Scan for the cell matching the given text and deliver its [x, y] coordinate at center. 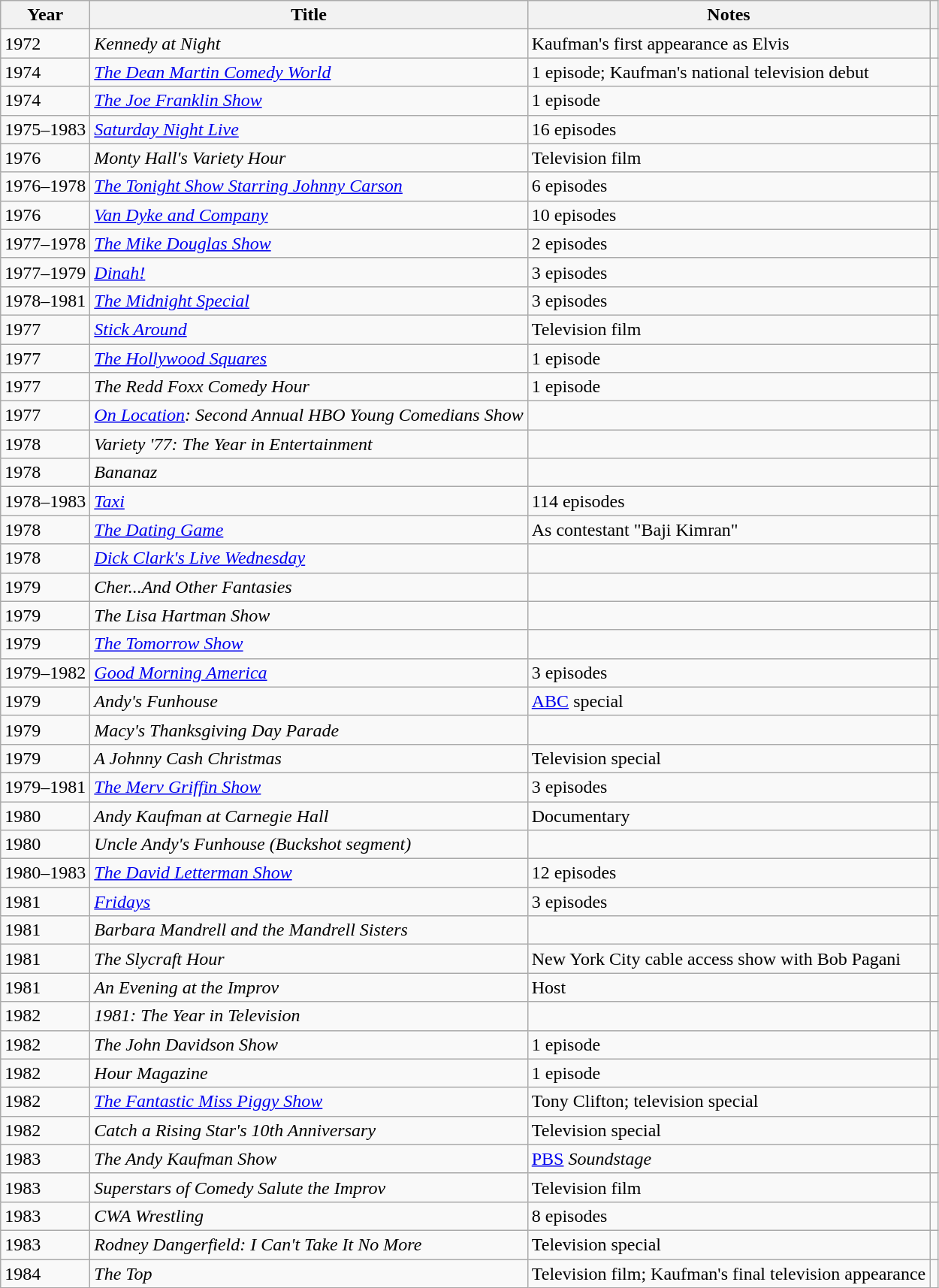
Fridays [309, 902]
1972 [45, 44]
An Evening at the Improv [309, 987]
6 episodes [729, 186]
1979–1982 [45, 673]
Variety '77: The Year in Entertainment [309, 444]
Tony Clifton; television special [729, 1102]
1978–1983 [45, 501]
Host [729, 987]
The Slycraft Hour [309, 959]
On Location: Second Annual HBO Young Comedians Show [309, 416]
The David Letterman Show [309, 873]
12 episodes [729, 873]
Kaufman's first appearance as Elvis [729, 44]
Dick Clark's Live Wednesday [309, 558]
The Tomorrow Show [309, 644]
The Midnight Special [309, 301]
Andy Kaufman at Carnegie Hall [309, 815]
The Dating Game [309, 530]
Saturday Night Live [309, 129]
The Top [309, 1274]
CWA Wrestling [309, 1216]
The Joe Franklin Show [309, 101]
Stick Around [309, 329]
Macy's Thanksgiving Day Parade [309, 730]
1 episode; Kaufman's national television debut [729, 72]
PBS Soundstage [729, 1159]
Notes [729, 15]
Documentary [729, 815]
The John Davidson Show [309, 1045]
1976–1978 [45, 186]
The Fantastic Miss Piggy Show [309, 1102]
Hour Magazine [309, 1073]
As contestant "Baji Kimran" [729, 530]
Title [309, 15]
1978–1981 [45, 301]
1977–1979 [45, 272]
New York City cable access show with Bob Pagani [729, 959]
Good Morning America [309, 673]
Rodney Dangerfield: I Can't Take It No More [309, 1244]
Andy's Funhouse [309, 701]
The Lisa Hartman Show [309, 615]
Uncle Andy's Funhouse (Buckshot segment) [309, 845]
Monty Hall's Variety Hour [309, 158]
The Redd Foxx Comedy Hour [309, 387]
1981: The Year in Television [309, 1016]
114 episodes [729, 501]
1979–1981 [45, 787]
1977–1978 [45, 243]
1980–1983 [45, 873]
The Andy Kaufman Show [309, 1159]
16 episodes [729, 129]
Dinah! [309, 272]
8 episodes [729, 1216]
Kennedy at Night [309, 44]
1984 [45, 1274]
The Dean Martin Comedy World [309, 72]
Taxi [309, 501]
The Mike Douglas Show [309, 243]
10 episodes [729, 215]
Cher...And Other Fantasies [309, 587]
Catch a Rising Star's 10th Anniversary [309, 1130]
2 episodes [729, 243]
Barbara Mandrell and the Mandrell Sisters [309, 930]
The Hollywood Squares [309, 358]
Television film; Kaufman's final television appearance [729, 1274]
The Merv Griffin Show [309, 787]
ABC special [729, 701]
Superstars of Comedy Salute the Improv [309, 1187]
Year [45, 15]
The Tonight Show Starring Johnny Carson [309, 186]
Bananaz [309, 473]
1975–1983 [45, 129]
A Johnny Cash Christmas [309, 758]
Van Dyke and Company [309, 215]
